Return the (x, y) coordinate for the center point of the cell that contains the specified text.  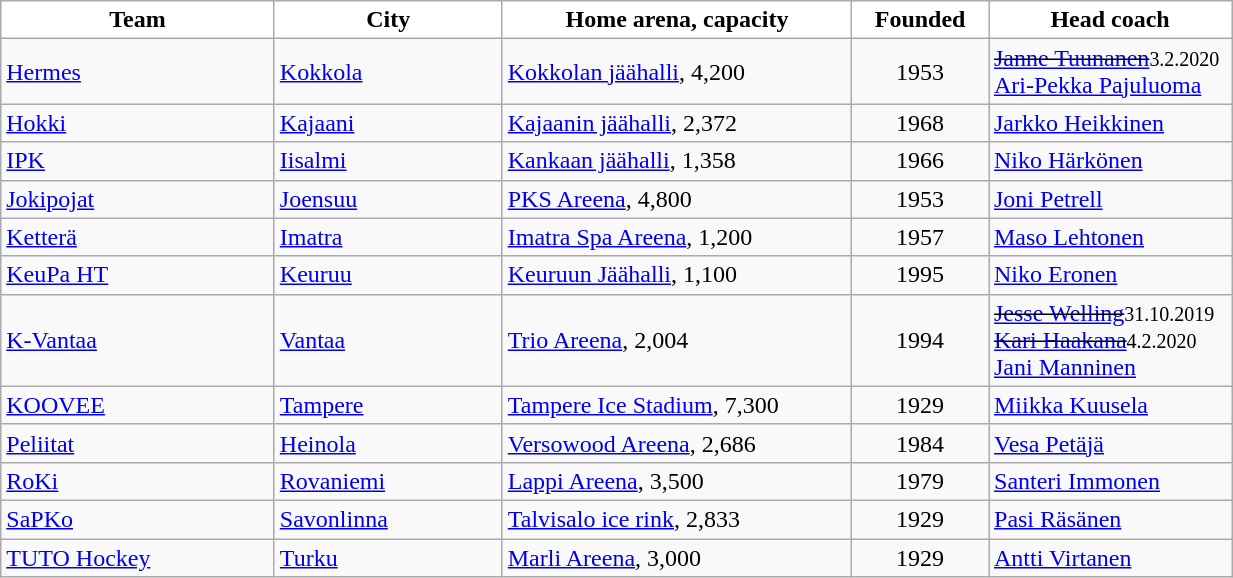
Iisalmi (388, 161)
Talvisalo ice rink, 2,833 (677, 519)
1995 (920, 275)
Keuruu (388, 275)
Head coach (1110, 20)
PKS Areena, 4,800 (677, 199)
1966 (920, 161)
Vantaa (388, 340)
Kokkolan jäähalli, 4,200 (677, 72)
Kajaanin jäähalli, 2,372 (677, 123)
Jokipojat (138, 199)
City (388, 20)
KOOVEE (138, 405)
Peliitat (138, 443)
Maso Lehtonen (1110, 237)
Hermes (138, 72)
Imatra (388, 237)
Jarkko Heikkinen (1110, 123)
Kankaan jäähalli, 1,358 (677, 161)
1994 (920, 340)
Home arena, capacity (677, 20)
Marli Areena, 3,000 (677, 557)
Hokki (138, 123)
Niko Eronen (1110, 275)
Heinola (388, 443)
Keuruun Jäähalli, 1,100 (677, 275)
Rovaniemi (388, 481)
Pasi Räsänen (1110, 519)
1984 (920, 443)
Joni Petrell (1110, 199)
Lappi Areena, 3,500 (677, 481)
Antti Virtanen (1110, 557)
IPK (138, 161)
Ketterä (138, 237)
SaPKo (138, 519)
K-Vantaa (138, 340)
Vesa Petäjä (1110, 443)
TUTO Hockey (138, 557)
Niko Härkönen (1110, 161)
Kajaani (388, 123)
Tampere (388, 405)
Santeri Immonen (1110, 481)
Founded (920, 20)
Savonlinna (388, 519)
KeuPa HT (138, 275)
Team (138, 20)
Jesse Welling31.10.2019 Kari Haakana4.2.2020 Jani Manninen (1110, 340)
Imatra Spa Areena, 1,200 (677, 237)
Versowood Areena, 2,686 (677, 443)
RoKi (138, 481)
Tampere Ice Stadium, 7,300 (677, 405)
Kokkola (388, 72)
1968 (920, 123)
Joensuu (388, 199)
Janne Tuunanen3.2.2020 Ari-Pekka Pajuluoma (1110, 72)
1979 (920, 481)
1957 (920, 237)
Miikka Kuusela (1110, 405)
Turku (388, 557)
Trio Areena, 2,004 (677, 340)
